Detect which cell encompasses the target text, then output its (x, y) center coordinate. 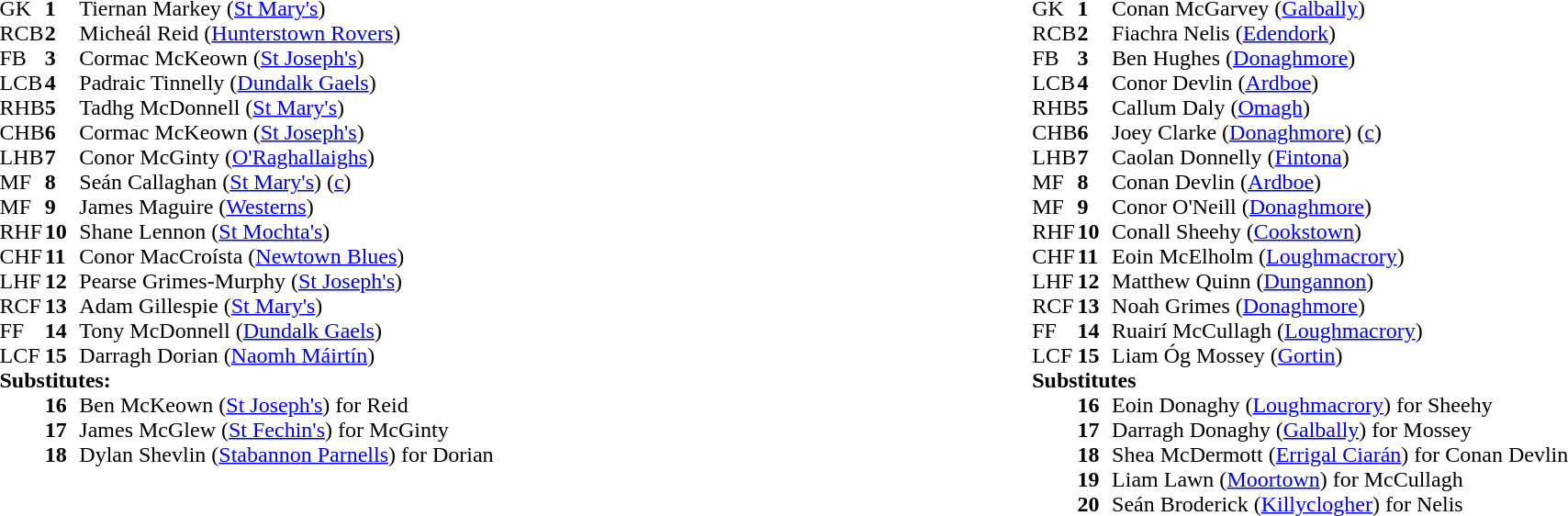
Noah Grimes (Donaghmore) (1340, 307)
Conan Devlin (Ardboe) (1340, 182)
Eoin Donaghy (Loughmacrory) for Sheehy (1340, 406)
Caolan Donnelly (Fintona) (1340, 158)
Pearse Grimes-Murphy (St Joseph's) (286, 281)
Matthew Quinn (Dungannon) (1340, 281)
James McGlew (St Fechin's) for McGinty (286, 430)
Fiachra Nelis (Edendork) (1340, 33)
Tony McDonnell (Dundalk Gaels) (286, 331)
Shane Lennon (St Mochta's) (286, 231)
Conor McGinty (O'Raghallaighs) (286, 158)
Conor MacCroísta (Newtown Blues) (286, 257)
Conor O'Neill (Donaghmore) (1340, 208)
Eoin McElholm (Loughmacrory) (1340, 257)
Substitutes: (247, 380)
Adam Gillespie (St Mary's) (286, 307)
19 (1095, 479)
Conor Devlin (Ardboe) (1340, 83)
Liam Óg Mossey (Gortin) (1340, 356)
Seán Callaghan (St Mary's) (c) (286, 182)
James Maguire (Westerns) (286, 208)
Micheál Reid (Hunterstown Rovers) (286, 33)
Dylan Shevlin (Stabannon Parnells) for Dorian (286, 455)
Shea McDermott (Errigal Ciarán) for Conan Devlin (1340, 455)
Joey Clarke (Donaghmore) (c) (1340, 132)
Ruairí McCullagh (Loughmacrory) (1340, 331)
Substitutes (1300, 380)
Ben Hughes (Donaghmore) (1340, 59)
Tadhg McDonnell (St Mary's) (286, 108)
Conall Sheehy (Cookstown) (1340, 231)
Callum Daly (Omagh) (1340, 108)
Darragh Dorian (Naomh Máirtín) (286, 356)
Padraic Tinnelly (Dundalk Gaels) (286, 83)
Liam Lawn (Moortown) for McCullagh (1340, 479)
Darragh Donaghy (Galbally) for Mossey (1340, 430)
Ben McKeown (St Joseph's) for Reid (286, 406)
